Search for the cell housing the specified text and yield its (X, Y) center coordinate. 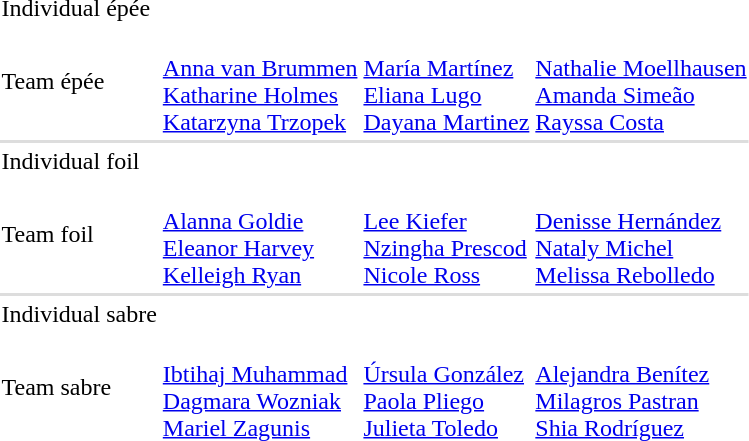
Team foil (79, 234)
Nathalie MoellhausenAmanda SimeãoRayssa Costa (641, 82)
Individual sabre (79, 314)
Anna van BrummenKatharine HolmesKatarzyna Trzopek (260, 82)
Individual foil (79, 161)
Alanna GoldieEleanor HarveyKelleigh Ryan (260, 234)
Team épée (79, 82)
María MartínezEliana LugoDayana Martinez (446, 82)
Denisse HernándezNataly MichelMelissa Rebolledo (641, 234)
Lee KieferNzingha PrescodNicole Ross (446, 234)
